Extract the [X, Y] coordinate from the center of the cell holding the provided text.  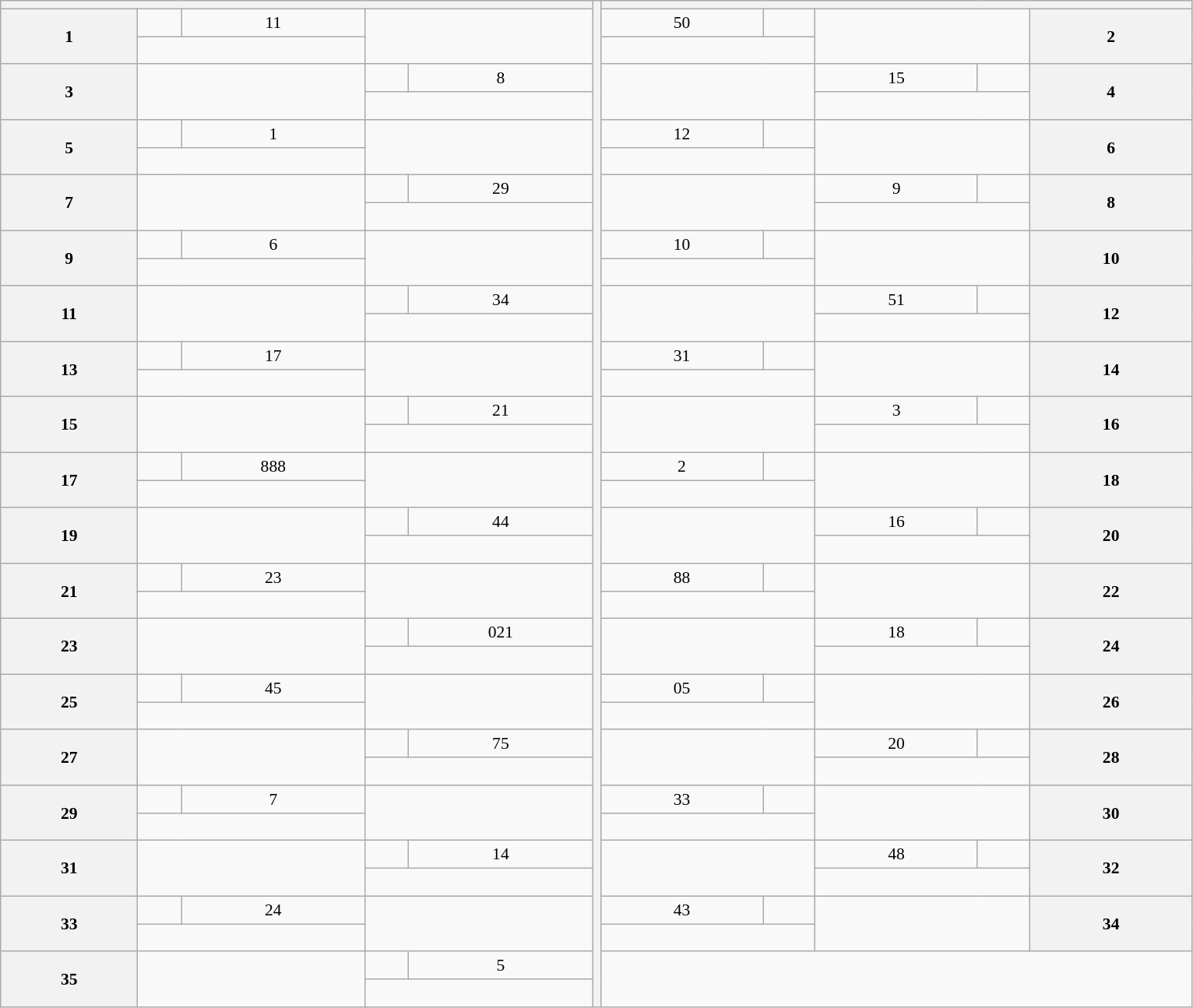
05 [682, 688]
22 [1110, 592]
44 [501, 522]
021 [501, 633]
27 [69, 758]
19 [69, 536]
50 [682, 23]
25 [69, 702]
32 [1110, 869]
888 [273, 466]
48 [897, 855]
88 [682, 578]
13 [69, 369]
30 [1110, 813]
28 [1110, 758]
43 [682, 910]
35 [69, 979]
51 [897, 300]
45 [273, 688]
26 [1110, 702]
4 [1110, 92]
75 [501, 744]
